Identify which cell holds the provided text, then report its (x, y) central coordinate. 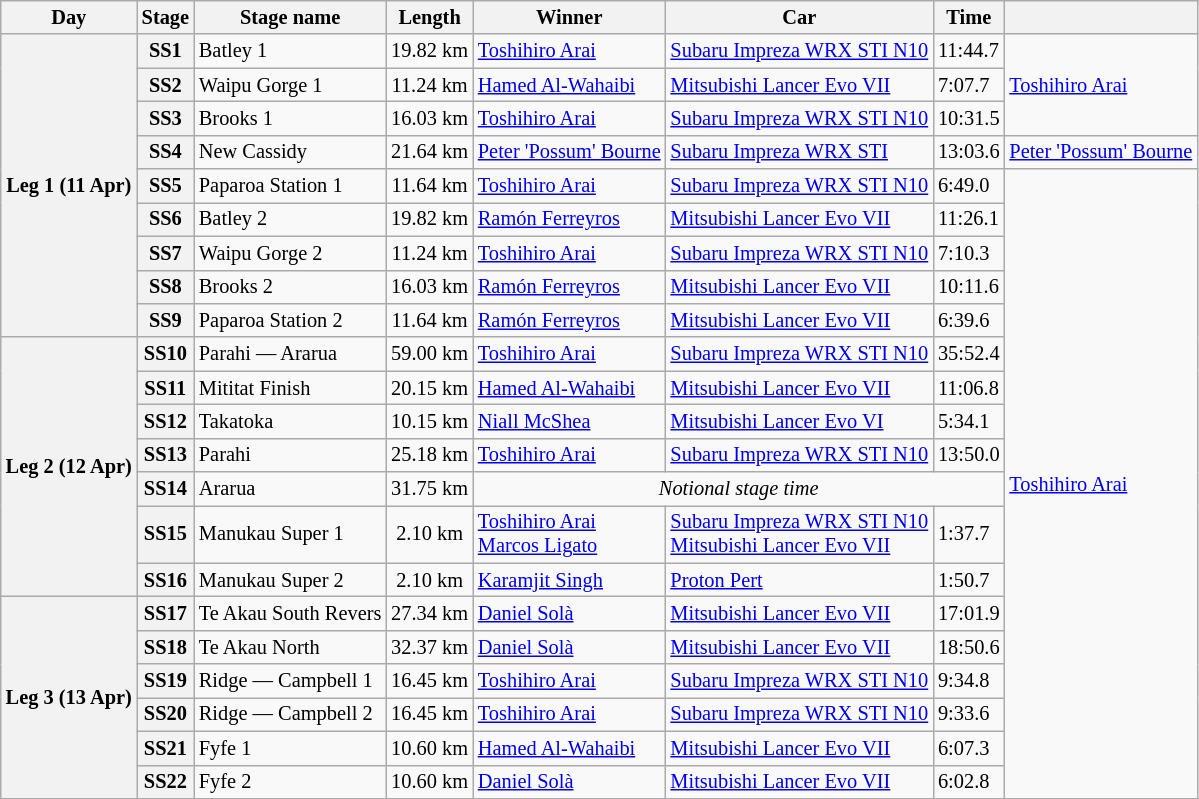
31.75 km (430, 489)
11:06.8 (968, 388)
13:03.6 (968, 152)
Waipu Gorge 2 (290, 253)
SS18 (166, 647)
Ararua (290, 489)
Proton Pert (800, 580)
SS6 (166, 219)
Waipu Gorge 1 (290, 85)
SS21 (166, 748)
SS8 (166, 287)
Leg 3 (13 Apr) (69, 697)
Parahi (290, 455)
Takatoka (290, 421)
Winner (570, 17)
6:07.3 (968, 748)
Te Akau North (290, 647)
SS1 (166, 51)
Karamjit Singh (570, 580)
SS4 (166, 152)
Fyfe 2 (290, 782)
SS14 (166, 489)
Time (968, 17)
25.18 km (430, 455)
Fyfe 1 (290, 748)
Te Akau South Revers (290, 613)
Ridge — Campbell 2 (290, 714)
Stage name (290, 17)
SS11 (166, 388)
Stage (166, 17)
SS5 (166, 186)
Paparoa Station 2 (290, 320)
Batley 1 (290, 51)
Ridge — Campbell 1 (290, 681)
SS2 (166, 85)
9:33.6 (968, 714)
Paparoa Station 1 (290, 186)
Mitsubishi Lancer Evo VI (800, 421)
10.15 km (430, 421)
SS15 (166, 534)
10:11.6 (968, 287)
9:34.8 (968, 681)
11:44.7 (968, 51)
11:26.1 (968, 219)
59.00 km (430, 354)
18:50.6 (968, 647)
6:02.8 (968, 782)
17:01.9 (968, 613)
Manukau Super 2 (290, 580)
SS22 (166, 782)
Toshihiro Arai Marcos Ligato (570, 534)
Leg 1 (11 Apr) (69, 186)
5:34.1 (968, 421)
Subaru Impreza WRX STI (800, 152)
Manukau Super 1 (290, 534)
SS20 (166, 714)
Brooks 2 (290, 287)
6:49.0 (968, 186)
SS10 (166, 354)
Notional stage time (739, 489)
SS9 (166, 320)
Leg 2 (12 Apr) (69, 467)
Parahi — Ararua (290, 354)
Batley 2 (290, 219)
SS13 (166, 455)
SS16 (166, 580)
SS3 (166, 118)
SS19 (166, 681)
1:37.7 (968, 534)
Subaru Impreza WRX STI N10Mitsubishi Lancer Evo VII (800, 534)
Brooks 1 (290, 118)
27.34 km (430, 613)
21.64 km (430, 152)
32.37 km (430, 647)
Day (69, 17)
Niall McShea (570, 421)
Mititat Finish (290, 388)
SS17 (166, 613)
7:10.3 (968, 253)
SS12 (166, 421)
7:07.7 (968, 85)
Length (430, 17)
20.15 km (430, 388)
10:31.5 (968, 118)
SS7 (166, 253)
New Cassidy (290, 152)
35:52.4 (968, 354)
Car (800, 17)
13:50.0 (968, 455)
1:50.7 (968, 580)
6:39.6 (968, 320)
